From the cell containing the given text, extract its center point as (x, y) coordinate. 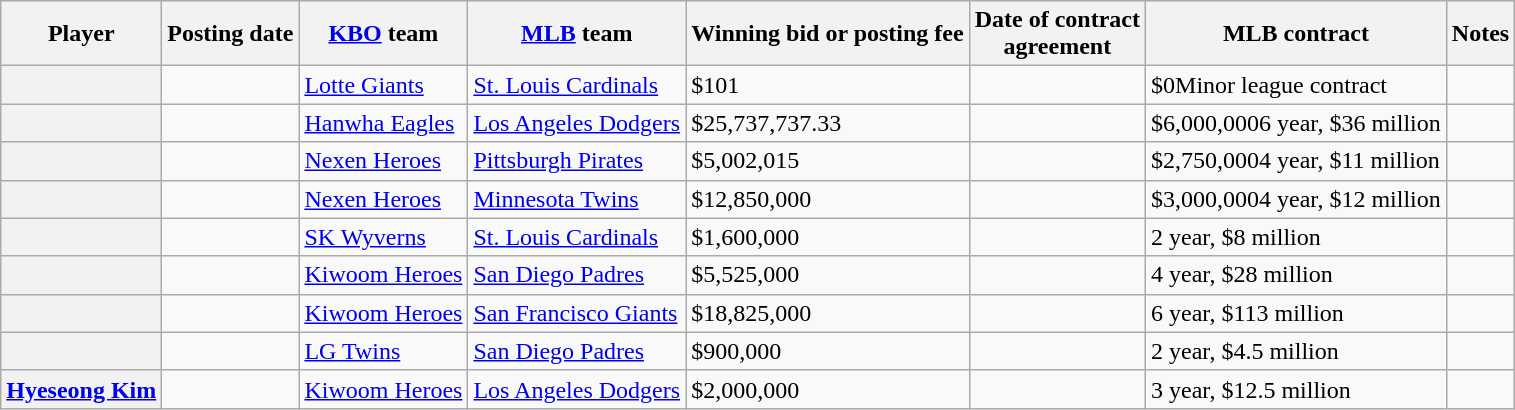
$900,000 (828, 351)
Hyeseong Kim (82, 389)
2 year, $4.5 million (1296, 351)
Date of contractagreement (1057, 34)
MLB team (577, 34)
$25,737,737.33 (828, 123)
$2,000,000 (828, 389)
$12,850,000 (828, 199)
3 year, $12.5 million (1296, 389)
$5,525,000 (828, 275)
2 year, $8 million (1296, 237)
$1,600,000 (828, 237)
KBO team (384, 34)
$0Minor league contract (1296, 85)
Notes (1480, 34)
$18,825,000 (828, 313)
Pittsburgh Pirates (577, 161)
$2,750,0004 year, $11 million (1296, 161)
Player (82, 34)
SK Wyverns (384, 237)
$5,002,015 (828, 161)
Winning bid or posting fee (828, 34)
Posting date (230, 34)
$6,000,0006 year, $36 million (1296, 123)
6 year, $113 million (1296, 313)
$101 (828, 85)
MLB contract (1296, 34)
LG Twins (384, 351)
$3,000,0004 year, $12 million (1296, 199)
Hanwha Eagles (384, 123)
4 year, $28 million (1296, 275)
San Francisco Giants (577, 313)
Lotte Giants (384, 85)
Minnesota Twins (577, 199)
